Determine the (X, Y) coordinate at the center of the cell enclosing the given text.  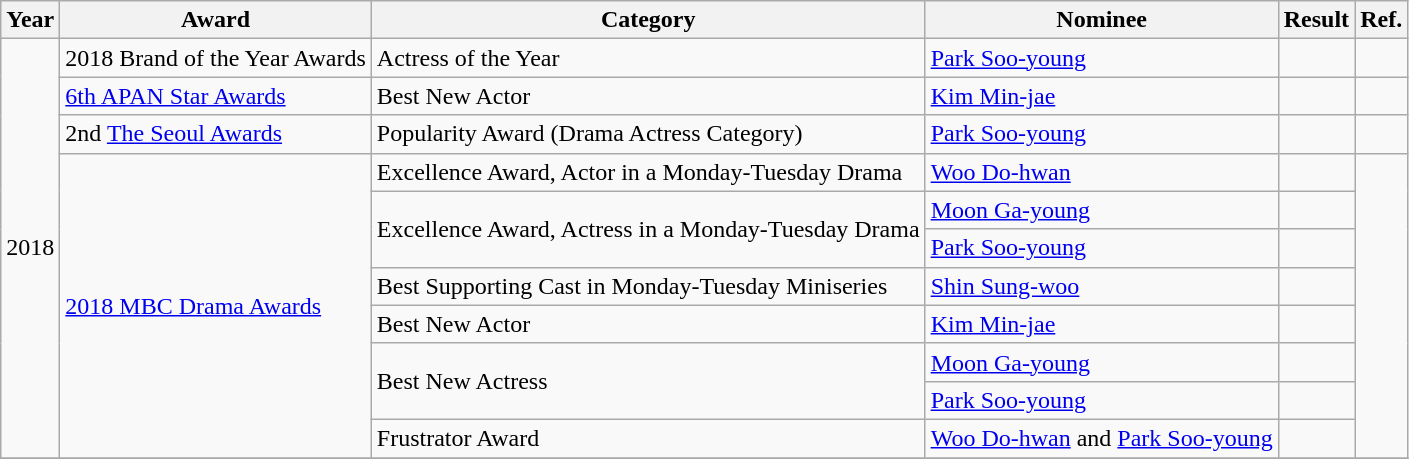
6th APAN Star Awards (216, 96)
Shin Sung-woo (1102, 286)
Best New Actress (648, 381)
Award (216, 20)
Popularity Award (Drama Actress Category) (648, 134)
2018 MBC Drama Awards (216, 305)
2018 (30, 248)
Best Supporting Cast in Monday-Tuesday Miniseries (648, 286)
Nominee (1102, 20)
Actress of the Year (648, 58)
Ref. (1382, 20)
2018 Brand of the Year Awards (216, 58)
Woo Do-hwan and Park Soo-young (1102, 438)
Woo Do-hwan (1102, 172)
Excellence Award, Actress in a Monday-Tuesday Drama (648, 229)
Year (30, 20)
Frustrator Award (648, 438)
Category (648, 20)
2nd The Seoul Awards (216, 134)
Excellence Award, Actor in a Monday-Tuesday Drama (648, 172)
Result (1316, 20)
